Provide the (x, y) coordinate of the cell's center where the given text is located.  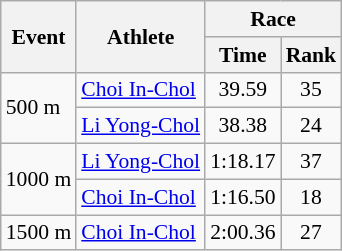
500 m (38, 108)
1000 m (38, 180)
Event (38, 36)
1:18.17 (242, 162)
18 (312, 197)
Race (273, 19)
39.59 (242, 90)
27 (312, 233)
1500 m (38, 233)
38.38 (242, 126)
24 (312, 126)
1:16.50 (242, 197)
37 (312, 162)
Time (242, 55)
Athlete (140, 36)
2:00.36 (242, 233)
35 (312, 90)
Rank (312, 55)
